For the text-containing cell, return its midpoint in [X, Y] coordinate format. 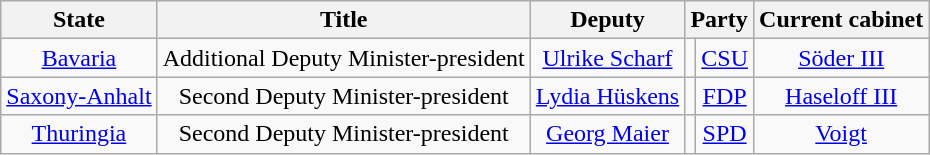
Additional Deputy Minister-president [344, 58]
Current cabinet [842, 20]
Party [720, 20]
Deputy [607, 20]
Haseloff III [842, 96]
Lydia Hüskens [607, 96]
Saxony-Anhalt [79, 96]
CSU [725, 58]
FDP [725, 96]
Ulrike Scharf [607, 58]
Thuringia [79, 134]
Söder III [842, 58]
State [79, 20]
Bavaria [79, 58]
Georg Maier [607, 134]
SPD [725, 134]
Voigt [842, 134]
Title [344, 20]
